Determine the [X, Y] coordinate at the center of the cell enclosing the given text.  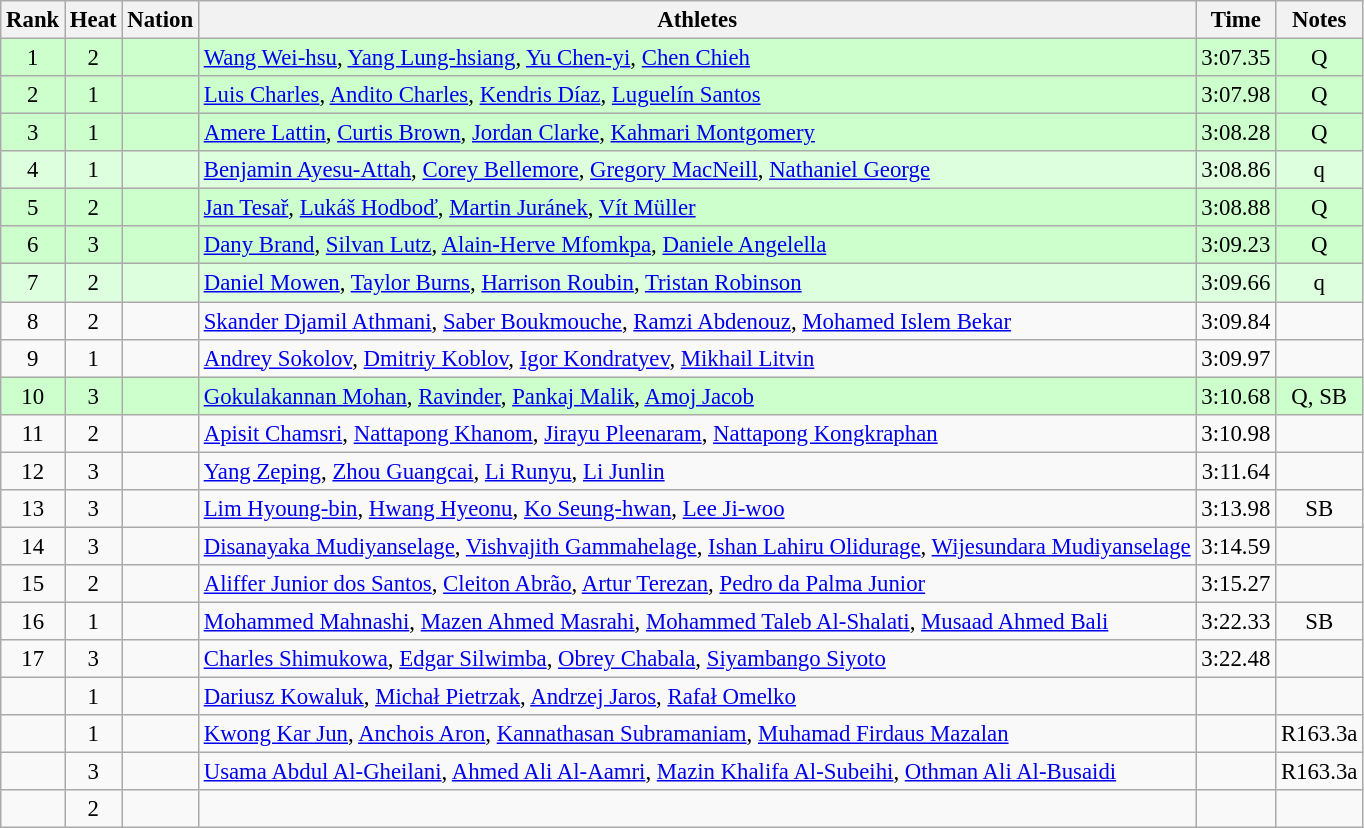
Andrey Sokolov, Dmitriy Koblov, Igor Kondratyev, Mikhail Litvin [697, 358]
Athletes [697, 20]
3:10.98 [1236, 433]
3:08.28 [1236, 133]
Lim Hyoung-bin, Hwang Hyeonu, Ko Seung-hwan, Lee Ji-woo [697, 509]
Skander Djamil Athmani, Saber Boukmouche, Ramzi Abdenouz, Mohamed Islem Bekar [697, 321]
Gokulakannan Mohan, Ravinder, Pankaj Malik, Amoj Jacob [697, 396]
3:15.27 [1236, 584]
12 [33, 471]
Rank [33, 20]
3:14.59 [1236, 546]
Nation [160, 20]
14 [33, 546]
3:09.66 [1236, 283]
15 [33, 584]
Usama Abdul Al-Gheilani, Ahmed Ali Al-Aamri, Mazin Khalifa Al-Subeihi, Othman Ali Al-Busaidi [697, 772]
3:11.64 [1236, 471]
3:22.48 [1236, 659]
5 [33, 208]
3:10.68 [1236, 396]
3:07.98 [1236, 95]
Amere Lattin, Curtis Brown, Jordan Clarke, Kahmari Montgomery [697, 133]
Q, SB [1320, 396]
11 [33, 433]
6 [33, 245]
13 [33, 509]
17 [33, 659]
Apisit Chamsri, Nattapong Khanom, Jirayu Pleenaram, Nattapong Kongkraphan [697, 433]
Kwong Kar Jun, Anchois Aron, Kannathasan Subramaniam, Muhamad Firdaus Mazalan [697, 734]
Time [1236, 20]
Mohammed Mahnashi, Mazen Ahmed Masrahi, Mohammed Taleb Al-Shalati, Musaad Ahmed Bali [697, 621]
Notes [1320, 20]
Jan Tesař, Lukáš Hodboď, Martin Juránek, Vít Müller [697, 208]
Charles Shimukowa, Edgar Silwimba, Obrey Chabala, Siyambango Siyoto [697, 659]
Dany Brand, Silvan Lutz, Alain-Herve Mfomkpa, Daniele Angelella [697, 245]
3:07.35 [1236, 58]
10 [33, 396]
Heat [94, 20]
3:09.97 [1236, 358]
8 [33, 321]
3:13.98 [1236, 509]
Wang Wei-hsu, Yang Lung-hsiang, Yu Chen-yi, Chen Chieh [697, 58]
3:09.23 [1236, 245]
Aliffer Junior dos Santos, Cleiton Abrão, Artur Terezan, Pedro da Palma Junior [697, 584]
4 [33, 170]
Dariusz Kowaluk, Michał Pietrzak, Andrzej Jaros, Rafał Omelko [697, 697]
3:08.88 [1236, 208]
16 [33, 621]
7 [33, 283]
3:08.86 [1236, 170]
Yang Zeping, Zhou Guangcai, Li Runyu, Li Junlin [697, 471]
Daniel Mowen, Taylor Burns, Harrison Roubin, Tristan Robinson [697, 283]
3:09.84 [1236, 321]
3:22.33 [1236, 621]
Luis Charles, Andito Charles, Kendris Díaz, Luguelín Santos [697, 95]
9 [33, 358]
Benjamin Ayesu-Attah, Corey Bellemore, Gregory MacNeill, Nathaniel George [697, 170]
Disanayaka Mudiyanselage, Vishvajith Gammahelage, Ishan Lahiru Olidurage, Wijesundara Mudiyanselage [697, 546]
